Detect which cell encompasses the target text, then output its (X, Y) center coordinate. 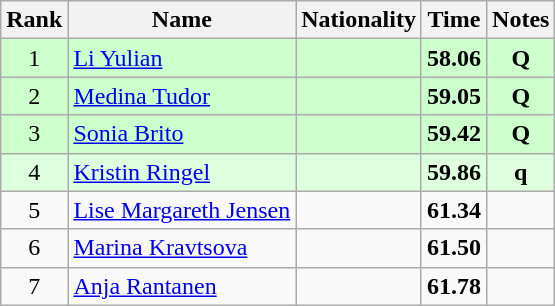
61.78 (454, 286)
5 (34, 210)
Sonia Brito (182, 134)
58.06 (454, 58)
1 (34, 58)
59.42 (454, 134)
Name (182, 20)
6 (34, 248)
59.05 (454, 96)
61.34 (454, 210)
61.50 (454, 248)
7 (34, 286)
Medina Tudor (182, 96)
Rank (34, 20)
Notes (521, 20)
2 (34, 96)
Nationality (359, 20)
Lise Margareth Jensen (182, 210)
Li Yulian (182, 58)
3 (34, 134)
59.86 (454, 172)
Time (454, 20)
q (521, 172)
Kristin Ringel (182, 172)
Marina Kravtsova (182, 248)
Anja Rantanen (182, 286)
4 (34, 172)
